Detect which cell encompasses the target text, then output its (X, Y) center coordinate. 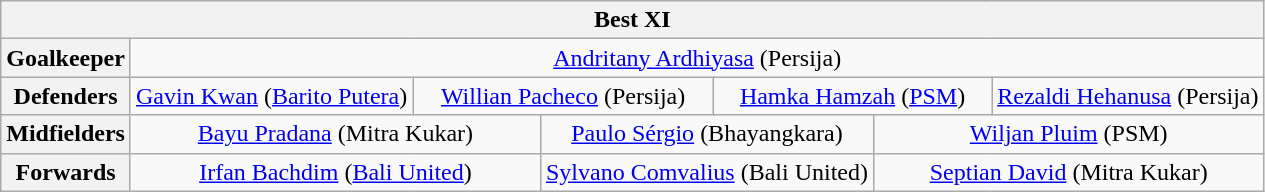
Hamka Hamzah (PSM) (852, 96)
Best XI (632, 20)
Irfan Bachdim (Bali United) (335, 172)
Willian Pacheco (Persija) (564, 96)
Septian David (Mitra Kukar) (1068, 172)
Midfielders (66, 134)
Rezaldi Hehanusa (Persija) (1128, 96)
Bayu Pradana (Mitra Kukar) (335, 134)
Paulo Sérgio (Bhayangkara) (706, 134)
Goalkeeper (66, 58)
Sylvano Comvalius (Bali United) (706, 172)
Gavin Kwan (Barito Putera) (271, 96)
Wiljan Pluim (PSM) (1068, 134)
Forwards (66, 172)
Andritany Ardhiyasa (Persija) (697, 58)
Defenders (66, 96)
